Find where the given text appears and provide that cell's center as [x, y] coordinate. 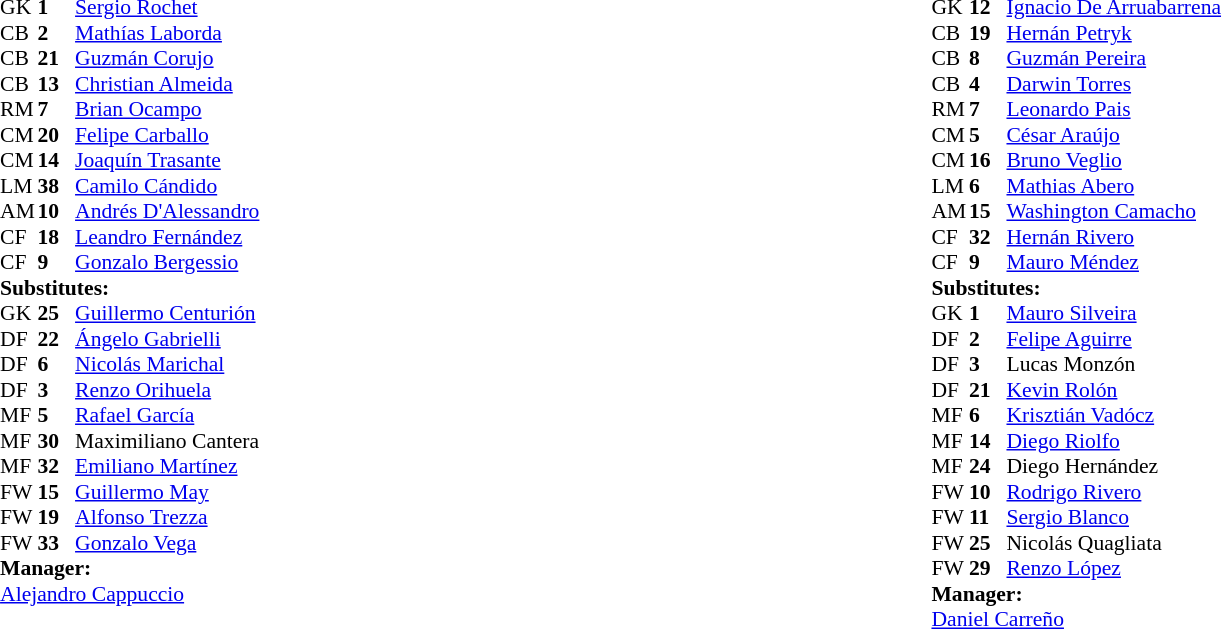
Hernán Petryk [1114, 33]
Renzo Orihuela [167, 390]
24 [988, 467]
Gonzalo Bergessio [167, 263]
29 [988, 569]
22 [57, 339]
38 [57, 186]
Bruno Veglio [1114, 161]
1 [988, 313]
20 [57, 135]
Ángelo Gabrielli [167, 339]
Leandro Fernández [167, 237]
16 [988, 161]
30 [57, 441]
Guzmán Corujo [167, 59]
18 [57, 237]
Alfonso Trezza [167, 517]
Mauro Méndez [1114, 263]
Gonzalo Vega [167, 543]
Felipe Aguirre [1114, 339]
Rafael García [167, 415]
Rodrigo Rivero [1114, 492]
César Araújo [1114, 135]
Mathias Abero [1114, 186]
11 [988, 517]
Mauro Silveira [1114, 313]
Camilo Cándido [167, 186]
Darwin Torres [1114, 84]
Krisztián Vadócz [1114, 415]
Guillermo May [167, 492]
Alejandro Cappuccio [130, 594]
13 [57, 84]
Maximiliano Cantera [167, 441]
Washington Camacho [1114, 211]
Hernán Rivero [1114, 237]
Kevin Rolón [1114, 390]
4 [988, 84]
33 [57, 543]
Guillermo Centurión [167, 313]
Nicolás Quagliata [1114, 543]
Mathías Laborda [167, 33]
Felipe Carballo [167, 135]
Diego Hernández [1114, 467]
Sergio Blanco [1114, 517]
Leonardo Pais [1114, 109]
Andrés D'Alessandro [167, 211]
Nicolás Marichal [167, 365]
Emiliano Martínez [167, 467]
8 [988, 59]
Joaquín Trasante [167, 161]
Lucas Monzón [1114, 365]
Diego Riolfo [1114, 441]
Brian Ocampo [167, 109]
Renzo López [1114, 569]
Guzmán Pereira [1114, 59]
Christian Almeida [167, 84]
